Find where the given text appears and provide that cell's center as (x, y) coordinate. 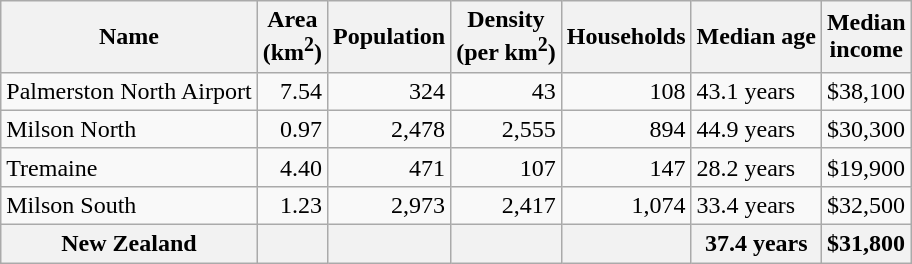
Median age (756, 37)
1.23 (292, 205)
107 (506, 167)
Milson South (129, 205)
147 (626, 167)
Area(km2) (292, 37)
0.97 (292, 129)
43.1 years (756, 91)
$31,800 (866, 244)
28.2 years (756, 167)
2,478 (390, 129)
2,973 (390, 205)
7.54 (292, 91)
Medianincome (866, 37)
$38,100 (866, 91)
1,074 (626, 205)
44.9 years (756, 129)
Name (129, 37)
Population (390, 37)
New Zealand (129, 244)
$19,900 (866, 167)
2,555 (506, 129)
Density(per km2) (506, 37)
Palmerston North Airport (129, 91)
Tremaine (129, 167)
Households (626, 37)
4.40 (292, 167)
471 (390, 167)
33.4 years (756, 205)
108 (626, 91)
2,417 (506, 205)
894 (626, 129)
37.4 years (756, 244)
43 (506, 91)
324 (390, 91)
$32,500 (866, 205)
$30,300 (866, 129)
Milson North (129, 129)
